Detect which cell encompasses the target text, then output its [x, y] center coordinate. 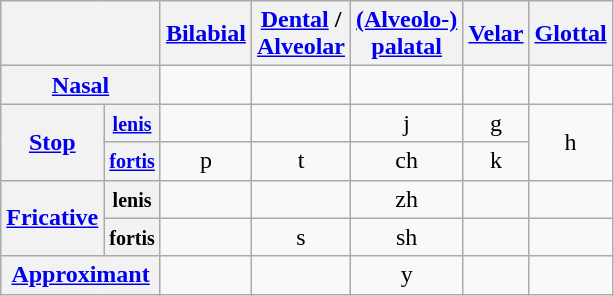
Glottal [570, 34]
s [300, 237]
g [496, 123]
y [407, 275]
j [407, 123]
t [300, 161]
zh [407, 199]
Approximant [81, 275]
Fricative [52, 218]
Nasal [81, 85]
Bilabial [206, 34]
ch [407, 161]
k [496, 161]
Dental / Alveolar [300, 34]
Stop [52, 142]
sh [407, 237]
Velar [496, 34]
(Alveolo-)palatal [407, 34]
p [206, 161]
h [570, 142]
